Pinpoint the cell where the given text exists, returning its (x, y) midpoint coordinate. 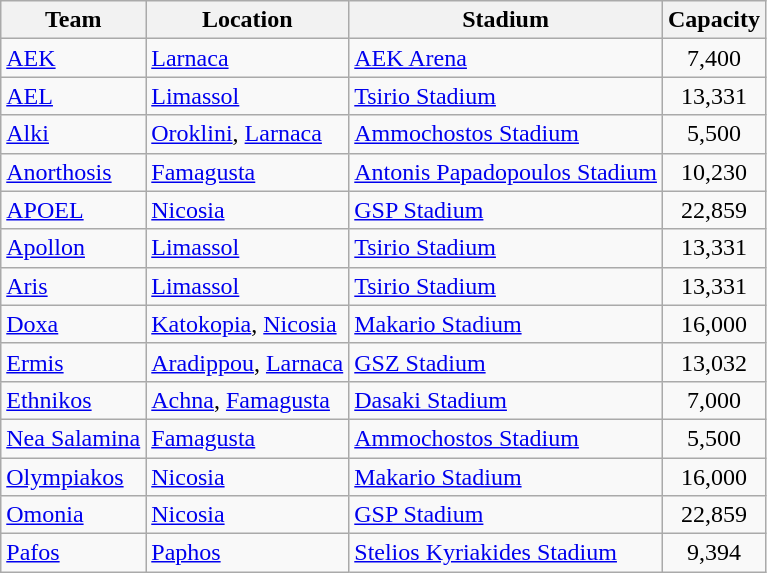
13,032 (714, 362)
AEK (74, 58)
7,000 (714, 400)
Apollon (74, 248)
9,394 (714, 553)
Alki (74, 134)
AEL (74, 96)
Aris (74, 286)
Anorthosis (74, 172)
Aradippou, Larnaca (248, 362)
Nea Salamina (74, 438)
Larnaca (248, 58)
Pafos (74, 553)
Achna, Famagusta (248, 400)
7,400 (714, 58)
Ethnikos (74, 400)
GSZ Stadium (506, 362)
Olympiakos (74, 477)
Paphos (248, 553)
Stelios Kyriakides Stadium (506, 553)
Location (248, 20)
Omonia (74, 515)
Doxa (74, 324)
Katokopia, Nicosia (248, 324)
Stadium (506, 20)
AEK Arena (506, 58)
Capacity (714, 20)
Dasaki Stadium (506, 400)
Ermis (74, 362)
Oroklini, Larnaca (248, 134)
10,230 (714, 172)
APOEL (74, 210)
Antonis Papadopoulos Stadium (506, 172)
Team (74, 20)
